Locate the cell with the specified text and output its [x, y] center coordinate. 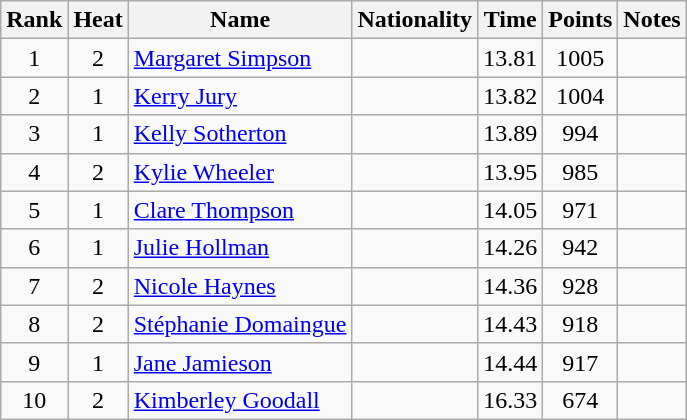
14.36 [510, 286]
917 [580, 362]
14.05 [510, 210]
674 [580, 400]
16.33 [510, 400]
942 [580, 248]
14.44 [510, 362]
Julie Hollman [240, 248]
Time [510, 20]
1004 [580, 96]
8 [34, 324]
Kimberley Goodall [240, 400]
Kerry Jury [240, 96]
985 [580, 172]
6 [34, 248]
Clare Thompson [240, 210]
13.89 [510, 134]
4 [34, 172]
14.43 [510, 324]
9 [34, 362]
14.26 [510, 248]
3 [34, 134]
Nicole Haynes [240, 286]
Heat [98, 20]
7 [34, 286]
Kelly Sotherton [240, 134]
10 [34, 400]
13.82 [510, 96]
Name [240, 20]
13.81 [510, 58]
971 [580, 210]
1005 [580, 58]
Nationality [415, 20]
Kylie Wheeler [240, 172]
Stéphanie Domaingue [240, 324]
Margaret Simpson [240, 58]
918 [580, 324]
Notes [652, 20]
Jane Jamieson [240, 362]
Rank [34, 20]
Points [580, 20]
994 [580, 134]
5 [34, 210]
928 [580, 286]
13.95 [510, 172]
